Capture the cell that displays the provided text and extract its [X, Y] central coordinate. 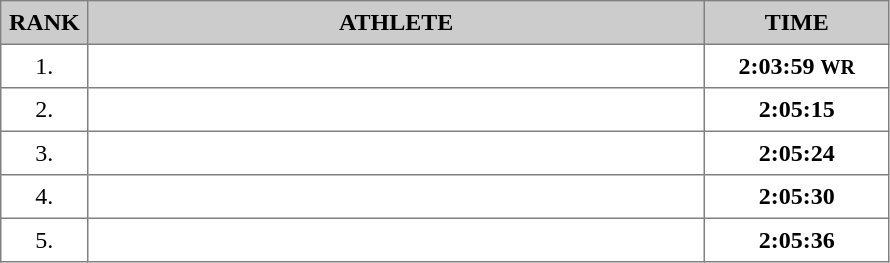
2:05:36 [796, 240]
2:03:59 WR [796, 66]
2:05:24 [796, 153]
2. [44, 110]
1. [44, 66]
2:05:15 [796, 110]
TIME [796, 23]
4. [44, 197]
RANK [44, 23]
ATHLETE [396, 23]
3. [44, 153]
5. [44, 240]
2:05:30 [796, 197]
